Detect which cell encompasses the target text, then output its [X, Y] center coordinate. 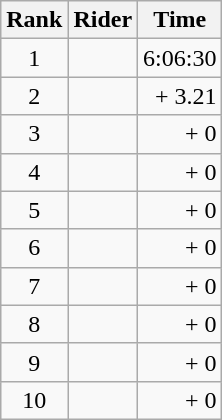
6 [34, 248]
4 [34, 172]
2 [34, 96]
Time [180, 20]
Rider [103, 20]
Rank [34, 20]
1 [34, 58]
7 [34, 286]
3 [34, 134]
9 [34, 362]
6:06:30 [180, 58]
5 [34, 210]
+ 3.21 [180, 96]
10 [34, 400]
8 [34, 324]
